Extract the [x, y] coordinate from the center of the cell holding the provided text.  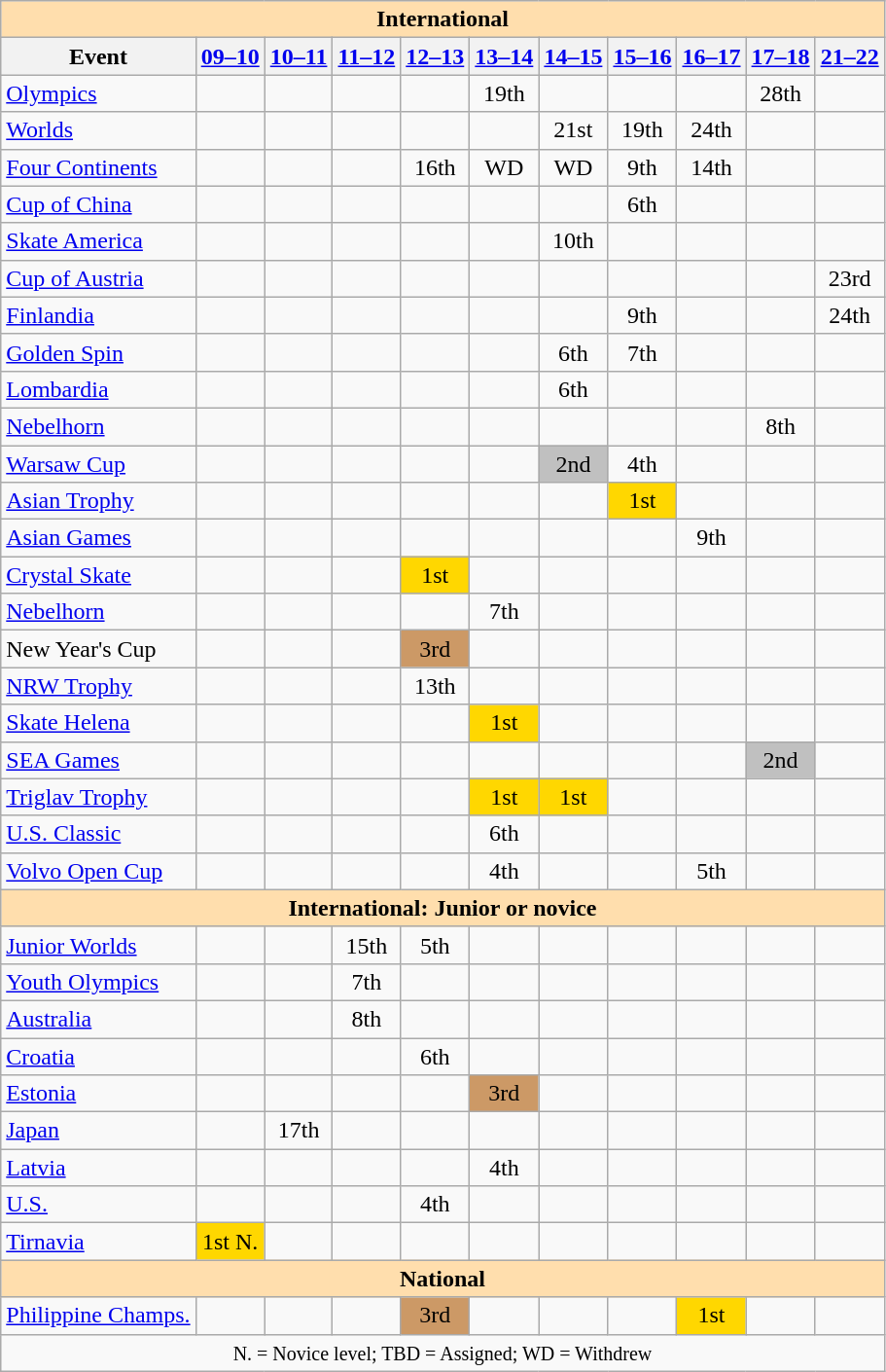
Volvo Open Cup [98, 871]
17th [299, 1131]
21st [574, 130]
10th [574, 241]
23rd [850, 278]
Triglav Trophy [98, 797]
14–15 [574, 56]
Junior Worlds [98, 945]
Latvia [98, 1168]
Asian Games [98, 538]
14th [712, 167]
Japan [98, 1131]
Lombardia [98, 389]
Four Continents [98, 167]
Worlds [98, 130]
N. = Novice level; TBD = Assigned; WD = Withdrew [443, 1353]
NRW Trophy [98, 686]
New Year's Cup [98, 649]
11–12 [367, 56]
Asian Trophy [98, 501]
Tirnavia [98, 1242]
U.S. [98, 1205]
12–13 [436, 56]
Warsaw Cup [98, 464]
Skate Helena [98, 723]
International: Junior or novice [443, 908]
13–14 [504, 56]
1st N. [230, 1242]
Cup of China [98, 204]
09–10 [230, 56]
Youth Olympics [98, 982]
Golden Spin [98, 352]
Olympics [98, 93]
28th [780, 93]
13th [436, 686]
Australia [98, 1019]
15th [367, 945]
Estonia [98, 1094]
Skate America [98, 241]
Crystal Skate [98, 575]
21–22 [850, 56]
16th [436, 167]
Event [98, 56]
International [443, 19]
U.S. Classic [98, 834]
SEA Games [98, 760]
Philippine Champs. [98, 1316]
Finlandia [98, 315]
National [443, 1279]
Cup of Austria [98, 278]
15–16 [642, 56]
10–11 [299, 56]
16–17 [712, 56]
17–18 [780, 56]
Croatia [98, 1056]
